Pinpoint the cell where the given text exists, returning its [x, y] midpoint coordinate. 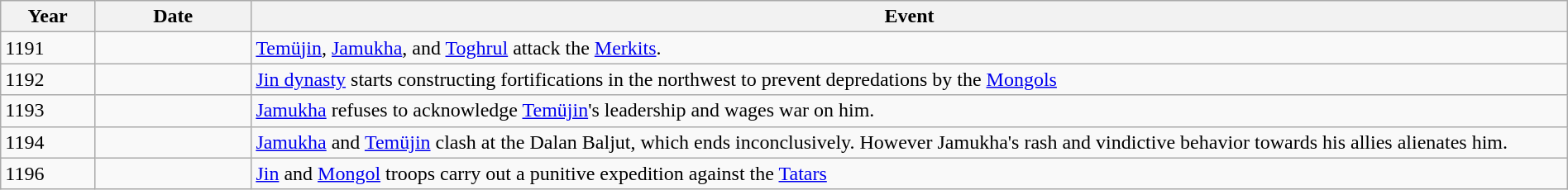
Date [172, 17]
Jamukha refuses to acknowledge Temüjin's leadership and wages war on him. [910, 111]
1193 [48, 111]
1192 [48, 79]
Event [910, 17]
Year [48, 17]
Temüjin, Jamukha, and Toghrul attack the Merkits. [910, 48]
1191 [48, 48]
Jin and Mongol troops carry out a punitive expedition against the Tatars [910, 173]
1194 [48, 142]
1196 [48, 173]
Jin dynasty starts constructing fortifications in the northwest to prevent depredations by the Mongols [910, 79]
